From the cell containing the given text, extract its center point as (X, Y) coordinate. 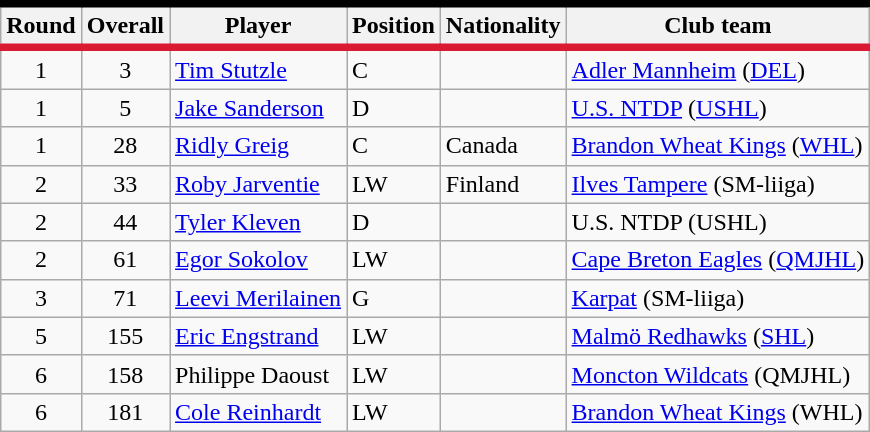
Philippe Daoust (258, 374)
71 (125, 298)
Cole Reinhardt (258, 412)
33 (125, 184)
61 (125, 260)
Club team (718, 26)
28 (125, 146)
181 (125, 412)
Malmö Redhawks (SHL) (718, 336)
Nationality (503, 26)
Jake Sanderson (258, 108)
Roby Jarventie (258, 184)
Cape Breton Eagles (QMJHL) (718, 260)
Position (394, 26)
Adler Mannheim (DEL) (718, 68)
Karpat (SM-liiga) (718, 298)
G (394, 298)
Tim Stutzle (258, 68)
Finland (503, 184)
44 (125, 222)
Eric Engstrand (258, 336)
Egor Sokolov (258, 260)
Leevi Merilainen (258, 298)
Ridly Greig (258, 146)
155 (125, 336)
Ilves Tampere (SM-liiga) (718, 184)
158 (125, 374)
Overall (125, 26)
Moncton Wildcats (QMJHL) (718, 374)
Round (41, 26)
Player (258, 26)
Canada (503, 146)
Tyler Kleven (258, 222)
